Detect which cell encompasses the target text, then output its [x, y] center coordinate. 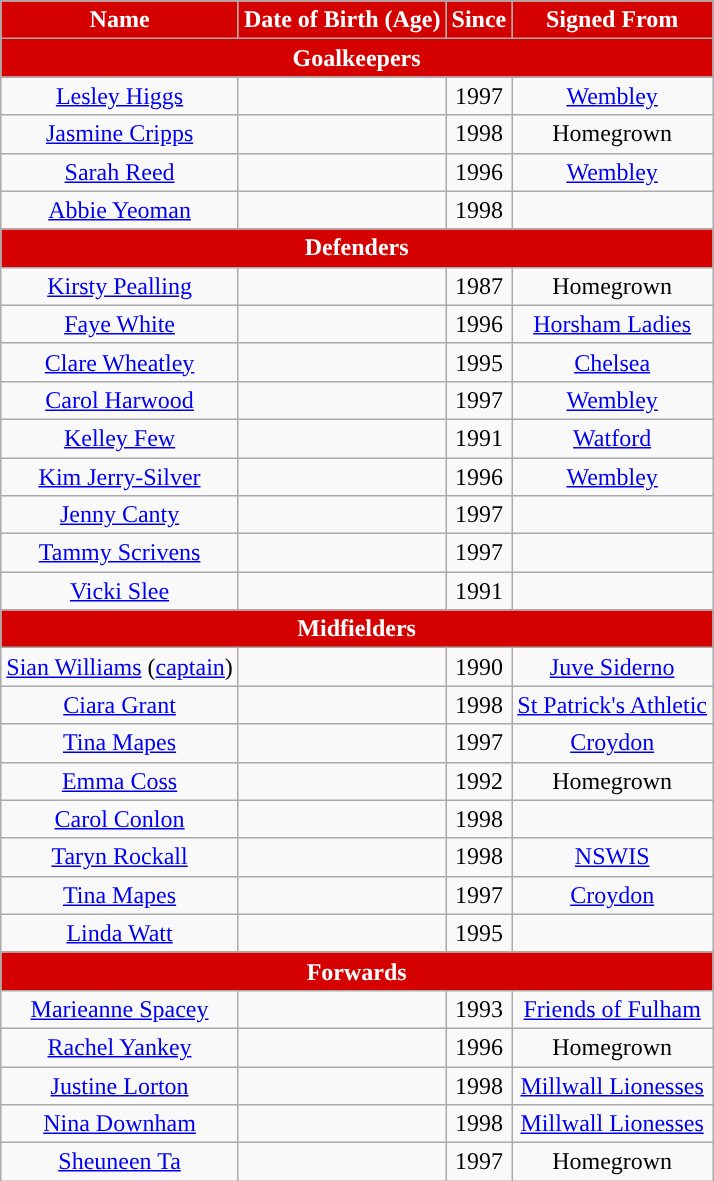
Horsham Ladies [612, 324]
Lesley Higgs [120, 96]
Midfielders [357, 629]
Marieanne Spacey [120, 1009]
Faye White [120, 324]
1992 [479, 781]
Kim Jerry-Silver [120, 477]
Taryn Rockall [120, 857]
Clare Wheatley [120, 362]
Nina Downham [120, 1124]
Goalkeepers [357, 58]
Tammy Scrivens [120, 553]
1987 [479, 286]
Justine Lorton [120, 1085]
St Patrick's Athletic [612, 705]
Watford [612, 438]
Jenny Canty [120, 515]
Ciara Grant [120, 705]
Kirsty Pealling [120, 286]
Since [479, 20]
Linda Watt [120, 933]
NSWIS [612, 857]
Sheuneen Ta [120, 1162]
Emma Coss [120, 781]
Jasmine Cripps [120, 134]
Abbie Yeoman [120, 210]
Date of Birth (Age) [342, 20]
Chelsea [612, 362]
Carol Harwood [120, 400]
Sian Williams (captain) [120, 667]
Vicki Slee [120, 591]
Signed From [612, 20]
Name [120, 20]
Kelley Few [120, 438]
Friends of Fulham [612, 1009]
Defenders [357, 248]
1993 [479, 1009]
1990 [479, 667]
Carol Conlon [120, 819]
Juve Siderno [612, 667]
Forwards [357, 971]
Rachel Yankey [120, 1047]
Sarah Reed [120, 172]
